For the text-containing cell, return its midpoint in [x, y] coordinate format. 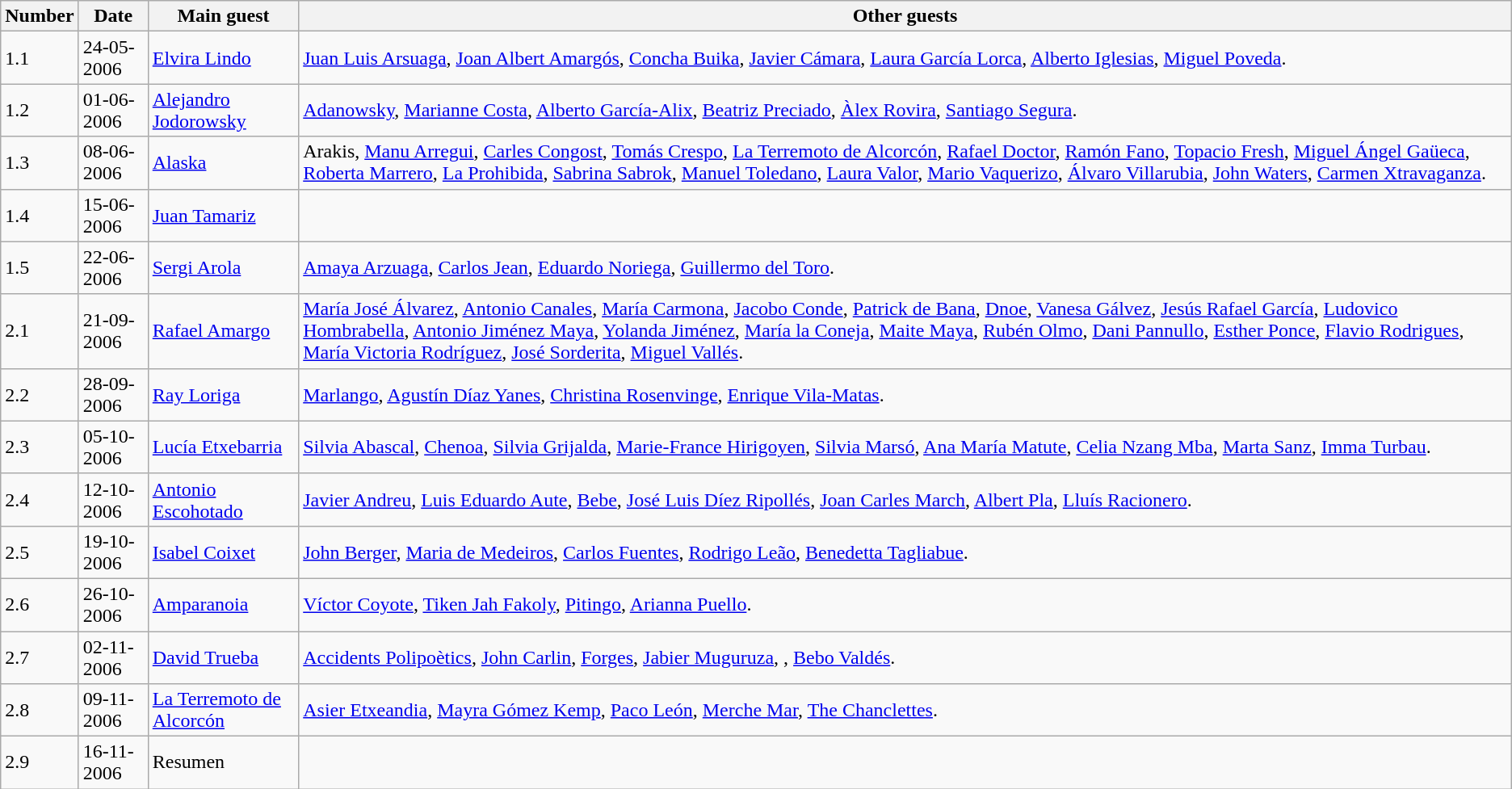
1.1 [40, 58]
1.5 [40, 268]
19-10-2006 [113, 552]
01-06-2006 [113, 110]
Isabel Coixet [223, 552]
12-10-2006 [113, 499]
28-09-2006 [113, 394]
Adanowsky, Marianne Costa, Alberto García-Alix, Beatriz Preciado, Àlex Rovira, Santiago Segura. [905, 110]
Amaya Arzuaga, Carlos Jean, Eduardo Noriega, Guillermo del Toro. [905, 268]
1.4 [40, 215]
Silvia Abascal, Chenoa, Silvia Grijalda, Marie-France Hirigoyen, Silvia Marsó, Ana María Matute, Celia Nzang Mba, Marta Sanz, Imma Turbau. [905, 447]
Sergi Arola [223, 268]
09-11-2006 [113, 711]
David Trueba [223, 657]
2.2 [40, 394]
21-09-2006 [113, 331]
1.2 [40, 110]
Juan Luis Arsuaga, Joan Albert Amargós, Concha Buika, Javier Cámara, Laura García Lorca, Alberto Iglesias, Miguel Poveda. [905, 58]
16-11-2006 [113, 762]
Alejandro Jodorowsky [223, 110]
Víctor Coyote, Tiken Jah Fakoly, Pitingo, Arianna Puello. [905, 604]
15-06-2006 [113, 215]
Marlango, Agustín Díaz Yanes, Christina Rosenvinge, Enrique Vila-Matas. [905, 394]
La Terremoto de Alcorcón [223, 711]
2.7 [40, 657]
Ray Loriga [223, 394]
Javier Andreu, Luis Eduardo Aute, Bebe, José Luis Díez Ripollés, Joan Carles March, Albert Pla, Lluís Racionero. [905, 499]
Alaska [223, 163]
26-10-2006 [113, 604]
08-06-2006 [113, 163]
Resumen [223, 762]
2.3 [40, 447]
Number [40, 16]
1.3 [40, 163]
2.6 [40, 604]
2.5 [40, 552]
Asier Etxeandia, Mayra Gómez Kemp, Paco León, Merche Mar, The Chanclettes. [905, 711]
2.8 [40, 711]
Date [113, 16]
Elvira Lindo [223, 58]
Juan Tamariz [223, 215]
Lucía Etxebarria [223, 447]
Main guest [223, 16]
John Berger, Maria de Medeiros, Carlos Fuentes, Rodrigo Leão, Benedetta Tagliabue. [905, 552]
Other guests [905, 16]
Accidents Polipoètics, John Carlin, Forges, Jabier Muguruza, , Bebo Valdés. [905, 657]
24-05-2006 [113, 58]
2.1 [40, 331]
Rafael Amargo [223, 331]
2.4 [40, 499]
Antonio Escohotado [223, 499]
22-06-2006 [113, 268]
Amparanoia [223, 604]
02-11-2006 [113, 657]
2.9 [40, 762]
05-10-2006 [113, 447]
